Find where the given text appears and provide that cell's center as [X, Y] coordinate. 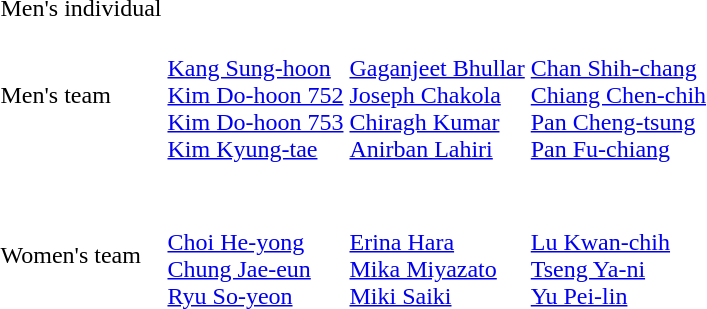
Chan Shih-changChiang Chen-chihPan Cheng-tsungPan Fu-chiang [618, 95]
Gaganjeet BhullarJoseph ChakolaChiragh KumarAnirban Lahiri [437, 95]
Kang Sung-hoonKim Do-hoon 752Kim Do-hoon 753Kim Kyung-tae [256, 95]
